From the cell containing the given text, extract its center point as [x, y] coordinate. 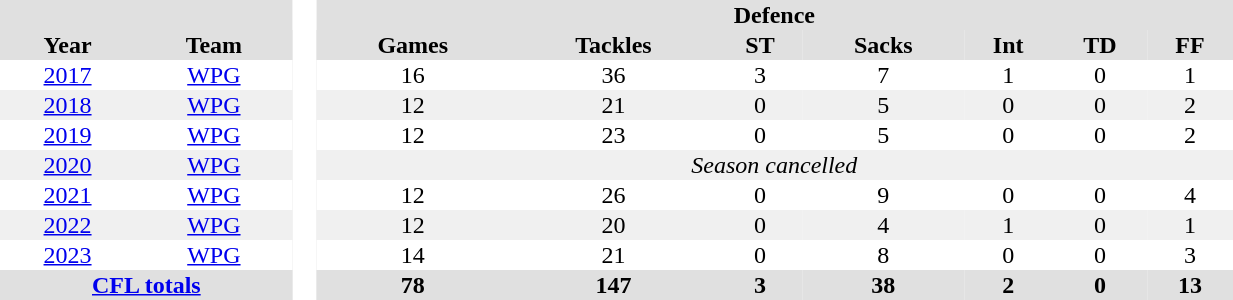
2023 [68, 255]
147 [613, 285]
13 [1190, 285]
23 [613, 135]
78 [412, 285]
2022 [68, 225]
CFL totals [146, 285]
Defence [774, 15]
Games [412, 45]
Season cancelled [774, 165]
TD [1100, 45]
8 [883, 255]
FF [1190, 45]
38 [883, 285]
2018 [68, 105]
ST [760, 45]
14 [412, 255]
7 [883, 75]
Team [214, 45]
2021 [68, 195]
Tackles [613, 45]
2019 [68, 135]
Sacks [883, 45]
Int [1008, 45]
9 [883, 195]
36 [613, 75]
20 [613, 225]
Year [68, 45]
26 [613, 195]
2017 [68, 75]
2020 [68, 165]
16 [412, 75]
